Determine the (X, Y) coordinate at the center of the cell enclosing the given text.  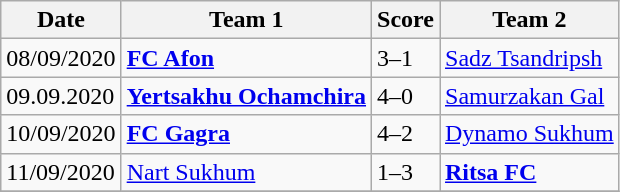
FC Afon (246, 58)
08/09/2020 (61, 58)
Dynamo Sukhum (530, 134)
Team 2 (530, 20)
Ritsa FC (530, 172)
FC Gagra (246, 134)
1–3 (406, 172)
Score (406, 20)
Nart Sukhum (246, 172)
09.09.2020 (61, 96)
Team 1 (246, 20)
10/09/2020 (61, 134)
4–0 (406, 96)
4–2 (406, 134)
Date (61, 20)
3–1 (406, 58)
11/09/2020 (61, 172)
Yertsakhu Ochamchira (246, 96)
Samurzakan Gal (530, 96)
Sadz Tsandripsh (530, 58)
